Determine the (x, y) coordinate at the center of the cell enclosing the given text.  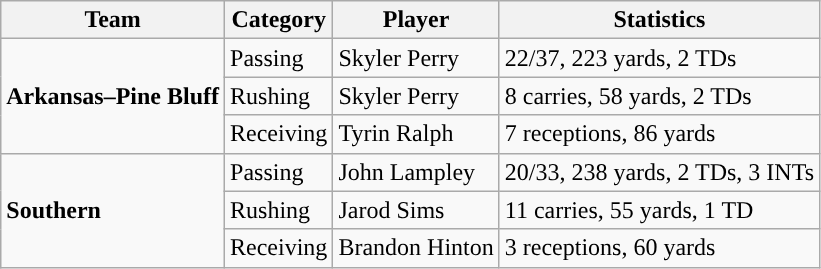
20/33, 238 yards, 2 TDs, 3 INTs (659, 172)
22/37, 223 yards, 2 TDs (659, 58)
Arkansas–Pine Bluff (113, 96)
Jarod Sims (416, 210)
Southern (113, 210)
7 receptions, 86 yards (659, 134)
John Lampley (416, 172)
Brandon Hinton (416, 248)
Tyrin Ralph (416, 134)
8 carries, 58 yards, 2 TDs (659, 96)
Category (279, 20)
11 carries, 55 yards, 1 TD (659, 210)
3 receptions, 60 yards (659, 248)
Player (416, 20)
Team (113, 20)
Statistics (659, 20)
